Output the [x, y] coordinate of the center of the cell containing the given text.  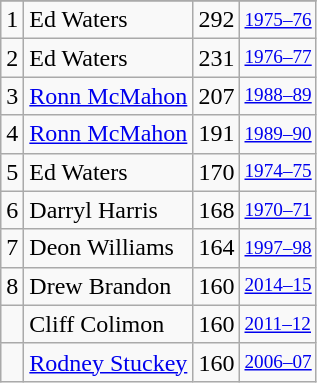
1975–76 [278, 20]
2014–15 [278, 286]
1970–71 [278, 210]
4 [12, 134]
164 [216, 248]
170 [216, 172]
1974–75 [278, 172]
Darryl Harris [108, 210]
2 [12, 58]
8 [12, 286]
2011–12 [278, 324]
168 [216, 210]
1976–77 [278, 58]
3 [12, 96]
1989–90 [278, 134]
Rodney Stuckey [108, 362]
292 [216, 20]
Cliff Colimon [108, 324]
1988–89 [278, 96]
Deon Williams [108, 248]
7 [12, 248]
191 [216, 134]
1 [12, 20]
5 [12, 172]
6 [12, 210]
1997–98 [278, 248]
231 [216, 58]
2006–07 [278, 362]
Drew Brandon [108, 286]
207 [216, 96]
